Find where the given text appears and provide that cell's center as (X, Y) coordinate. 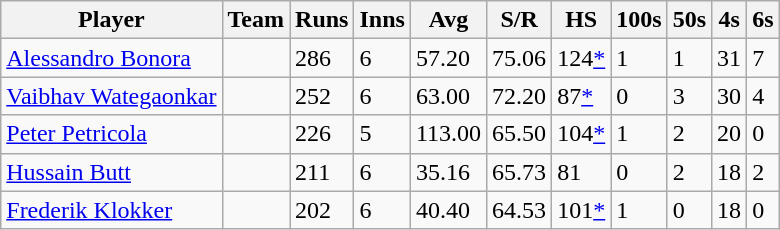
Hussain Butt (112, 172)
6s (763, 20)
Frederik Klokker (112, 210)
75.06 (520, 58)
226 (322, 134)
HS (582, 20)
113.00 (448, 134)
Vaibhav Wategaonkar (112, 96)
202 (322, 210)
31 (730, 58)
S/R (520, 20)
3 (689, 96)
50s (689, 20)
72.20 (520, 96)
57.20 (448, 58)
Peter Petricola (112, 134)
Runs (322, 20)
101* (582, 210)
4 (763, 96)
252 (322, 96)
104* (582, 134)
63.00 (448, 96)
100s (639, 20)
Inns (382, 20)
5 (382, 134)
Team (256, 20)
65.73 (520, 172)
211 (322, 172)
7 (763, 58)
20 (730, 134)
Alessandro Bonora (112, 58)
65.50 (520, 134)
4s (730, 20)
124* (582, 58)
81 (582, 172)
286 (322, 58)
40.40 (448, 210)
30 (730, 96)
64.53 (520, 210)
35.16 (448, 172)
Player (112, 20)
87* (582, 96)
Avg (448, 20)
